Return the (x, y) coordinate for the center point of the cell that contains the specified text.  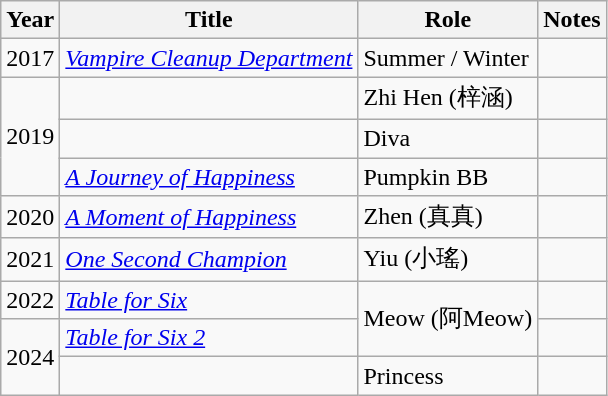
2024 (30, 357)
Pumpkin BB (448, 177)
Zhen (真真) (448, 218)
Year (30, 20)
Notes (572, 20)
2020 (30, 218)
A Moment of Happiness (209, 218)
A Journey of Happiness (209, 177)
2019 (30, 136)
2021 (30, 260)
Vampire Cleanup Department (209, 58)
Zhi Hen (梓涵) (448, 98)
Table for Six 2 (209, 338)
Role (448, 20)
Table for Six (209, 300)
Meow (阿Meow) (448, 319)
Yiu (小瑤) (448, 260)
Summer / Winter (448, 58)
Princess (448, 376)
2017 (30, 58)
Title (209, 20)
Diva (448, 138)
One Second Champion (209, 260)
2022 (30, 300)
